Detect which cell encompasses the target text, then output its (X, Y) center coordinate. 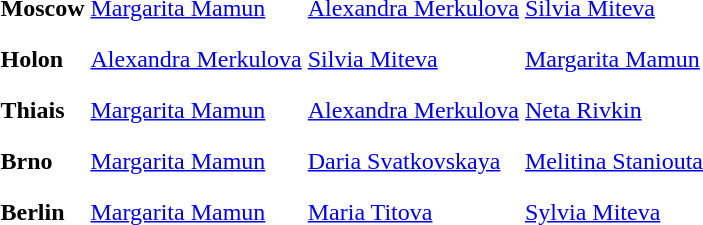
Daria Svatkovskaya (413, 161)
Silvia Miteva (413, 59)
